Extract the [X, Y] coordinate from the center of the cell holding the provided text.  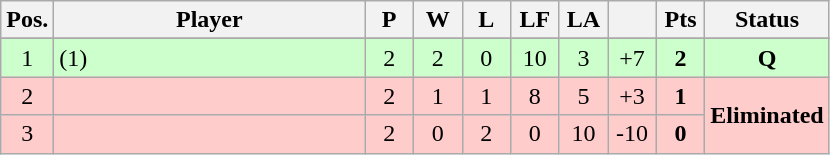
Player [210, 20]
-10 [632, 134]
P [390, 20]
(1) [210, 58]
5 [584, 96]
Pts [680, 20]
Q [767, 58]
LF [536, 20]
8 [536, 96]
L [486, 20]
Status [767, 20]
+3 [632, 96]
LA [584, 20]
Pos. [28, 20]
Eliminated [767, 115]
W [438, 20]
+7 [632, 58]
